From the cell containing the given text, extract its center point as (x, y) coordinate. 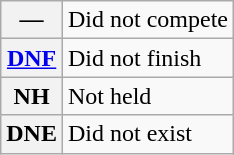
NH (32, 96)
Did not finish (148, 58)
DNE (32, 134)
Did not compete (148, 20)
— (32, 20)
Not held (148, 96)
DNF (32, 58)
Did not exist (148, 134)
